Detect which cell encompasses the target text, then output its [X, Y] center coordinate. 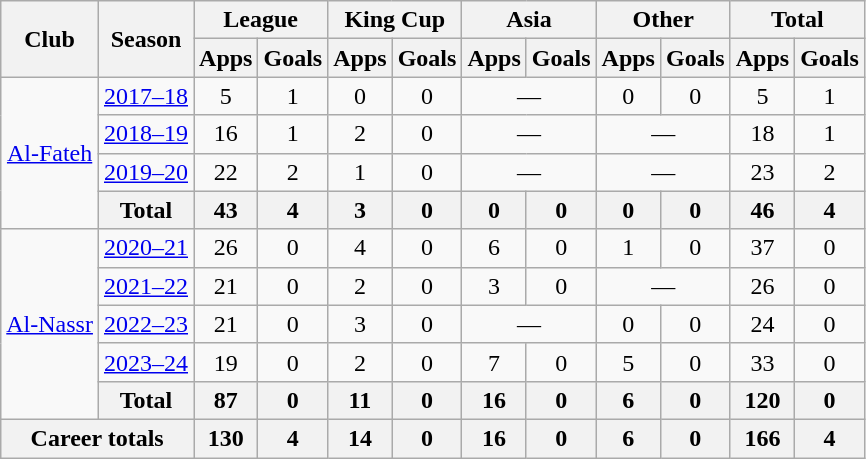
League [261, 20]
2017–18 [146, 96]
Al-Nassr [50, 324]
130 [226, 438]
Other [663, 20]
2021–22 [146, 286]
Career totals [98, 438]
Season [146, 39]
2018–19 [146, 134]
King Cup [395, 20]
Al-Fateh [50, 153]
7 [494, 362]
18 [762, 134]
Club [50, 39]
87 [226, 400]
37 [762, 248]
166 [762, 438]
2023–24 [146, 362]
120 [762, 400]
19 [226, 362]
46 [762, 210]
33 [762, 362]
11 [360, 400]
2019–20 [146, 172]
2020–21 [146, 248]
23 [762, 172]
2022–23 [146, 324]
22 [226, 172]
14 [360, 438]
24 [762, 324]
Asia [529, 20]
43 [226, 210]
